Search for the cell housing the specified text and yield its [x, y] center coordinate. 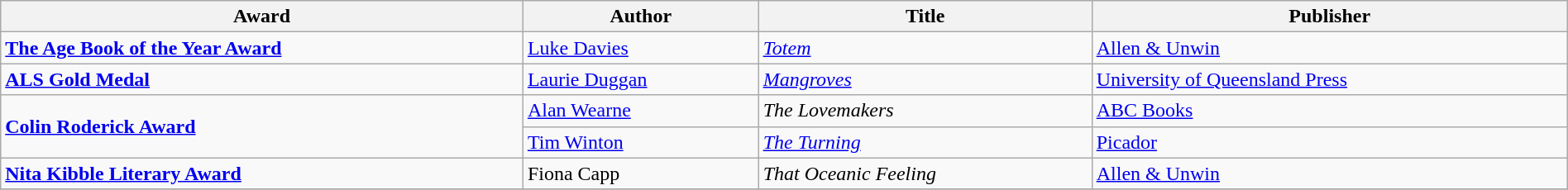
Laurie Duggan [640, 79]
That Oceanic Feeling [925, 173]
Tim Winton [640, 142]
Fiona Capp [640, 173]
ABC Books [1330, 111]
The Age Book of the Year Award [262, 48]
University of Queensland Press [1330, 79]
Author [640, 17]
Mangroves [925, 79]
Publisher [1330, 17]
Alan Wearne [640, 111]
Nita Kibble Literary Award [262, 173]
Picador [1330, 142]
The Lovemakers [925, 111]
The Turning [925, 142]
Award [262, 17]
Luke Davies [640, 48]
Totem [925, 48]
ALS Gold Medal [262, 79]
Colin Roderick Award [262, 126]
Title [925, 17]
